Search for the cell housing the specified text and yield its (x, y) center coordinate. 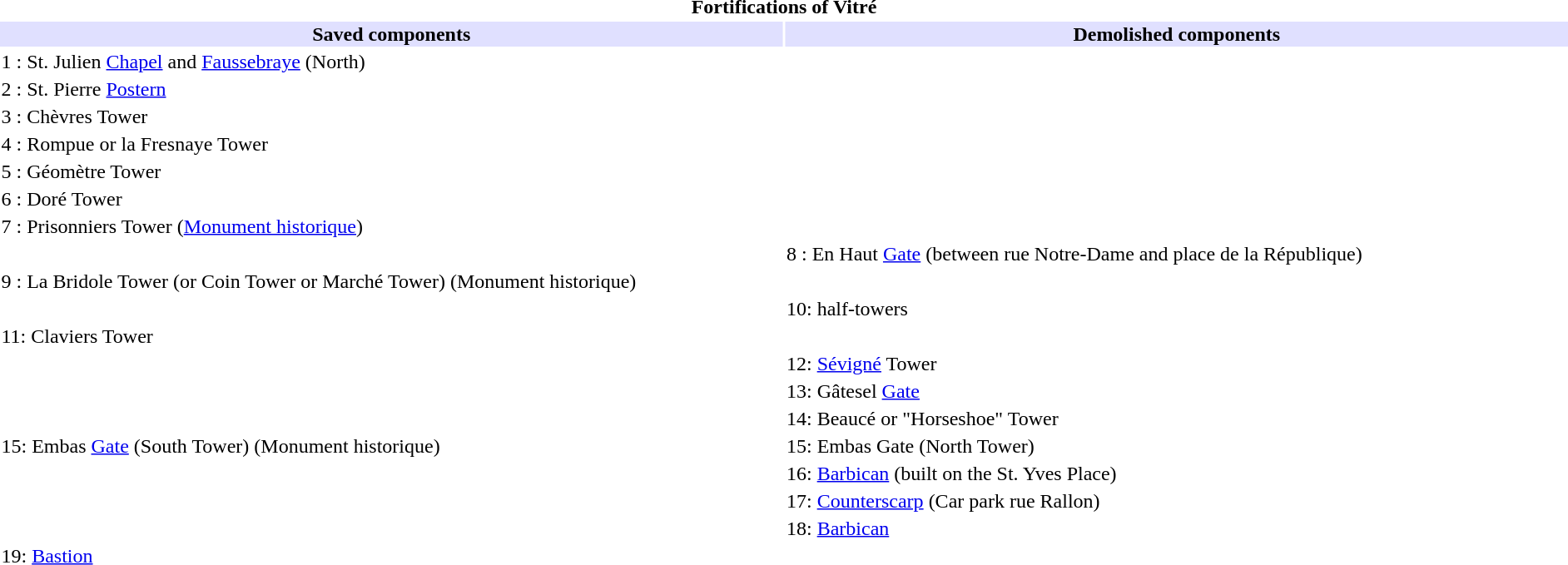
14: Beaucé or "Horseshoe" Tower (1177, 419)
12: Sévigné Tower (1177, 364)
8 : En Haut Gate (between rue Notre-Dame and place de la République) (1177, 254)
3 : Chèvres Tower (391, 116)
11: Claviers Tower (391, 336)
Saved components (391, 34)
Demolished components (1177, 34)
9 : La Bridole Tower (or Coin Tower or Marché Tower) (Monument historique) (391, 281)
10: half-towers (1177, 309)
5 : Géomètre Tower (391, 171)
6 : Doré Tower (391, 199)
18: Barbican (1177, 528)
7 : Prisonniers Tower (Monument historique) (391, 226)
17: Counterscarp (Car park rue Rallon) (1177, 501)
4 : Rompue or la Fresnaye Tower (391, 144)
16: Barbican (built on the St. Yves Place) (1177, 473)
2 : St. Pierre Postern (391, 89)
15: Embas Gate (North Tower) (1177, 446)
1 : St. Julien Chapel and Faussebraye (North) (391, 62)
15: Embas Gate (South Tower) (Monument historique) (391, 446)
13: Gâtesel Gate (1177, 391)
